Determine the (X, Y) coordinate at the center of the cell enclosing the given text.  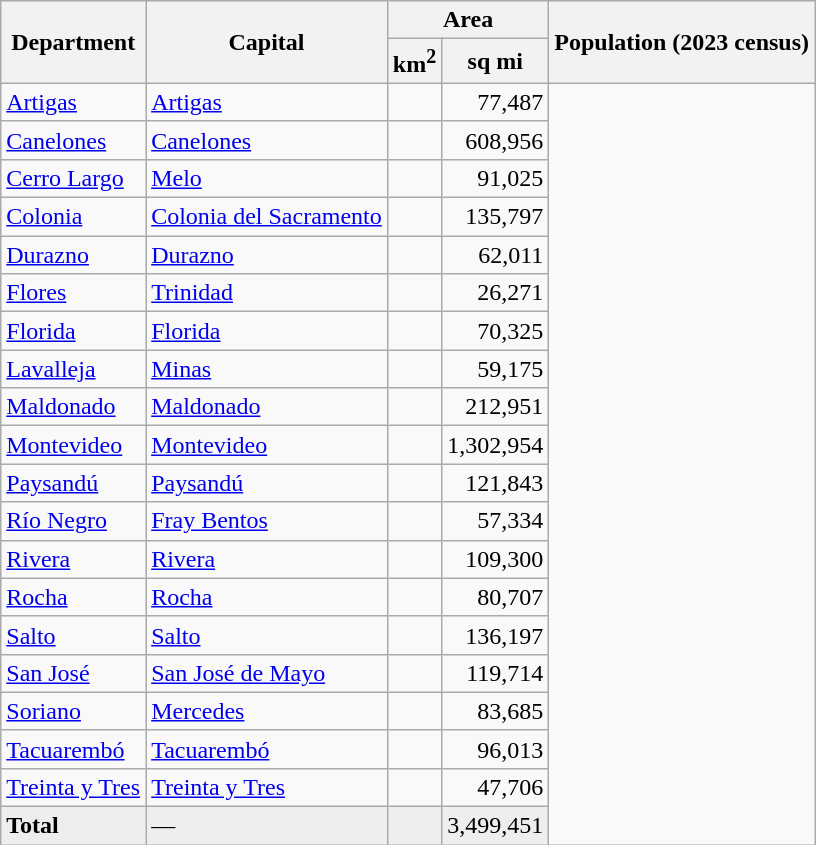
70,325 (496, 331)
Melo (267, 178)
Minas (267, 369)
77,487 (496, 102)
136,197 (496, 635)
— (267, 826)
km2 (414, 62)
Department (74, 42)
Trinidad (267, 293)
109,300 (496, 559)
80,707 (496, 597)
83,685 (496, 711)
Cerro Largo (74, 178)
Mercedes (267, 711)
212,951 (496, 407)
Soriano (74, 711)
57,334 (496, 521)
3,499,451 (496, 826)
119,714 (496, 673)
Fray Bentos (267, 521)
26,271 (496, 293)
San José (74, 673)
Colonia del Sacramento (267, 217)
96,013 (496, 749)
Colonia (74, 217)
San José de Mayo (267, 673)
135,797 (496, 217)
Capital (267, 42)
Total (74, 826)
62,011 (496, 255)
1,302,954 (496, 445)
121,843 (496, 483)
608,956 (496, 140)
Río Negro (74, 521)
sq mi (496, 62)
59,175 (496, 369)
Area (468, 20)
Lavalleja (74, 369)
91,025 (496, 178)
Population (2023 census) (682, 42)
47,706 (496, 787)
Flores (74, 293)
